Identify which cell holds the provided text, then report its (X, Y) central coordinate. 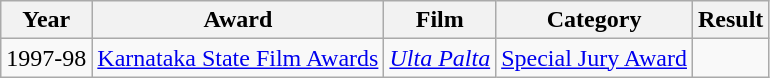
Ulta Palta (440, 58)
1997-98 (46, 58)
Film (440, 20)
Special Jury Award (594, 58)
Award (238, 20)
Year (46, 20)
Category (594, 20)
Karnataka State Film Awards (238, 58)
Result (730, 20)
